Extract the (x, y) coordinate from the center of the cell holding the provided text.  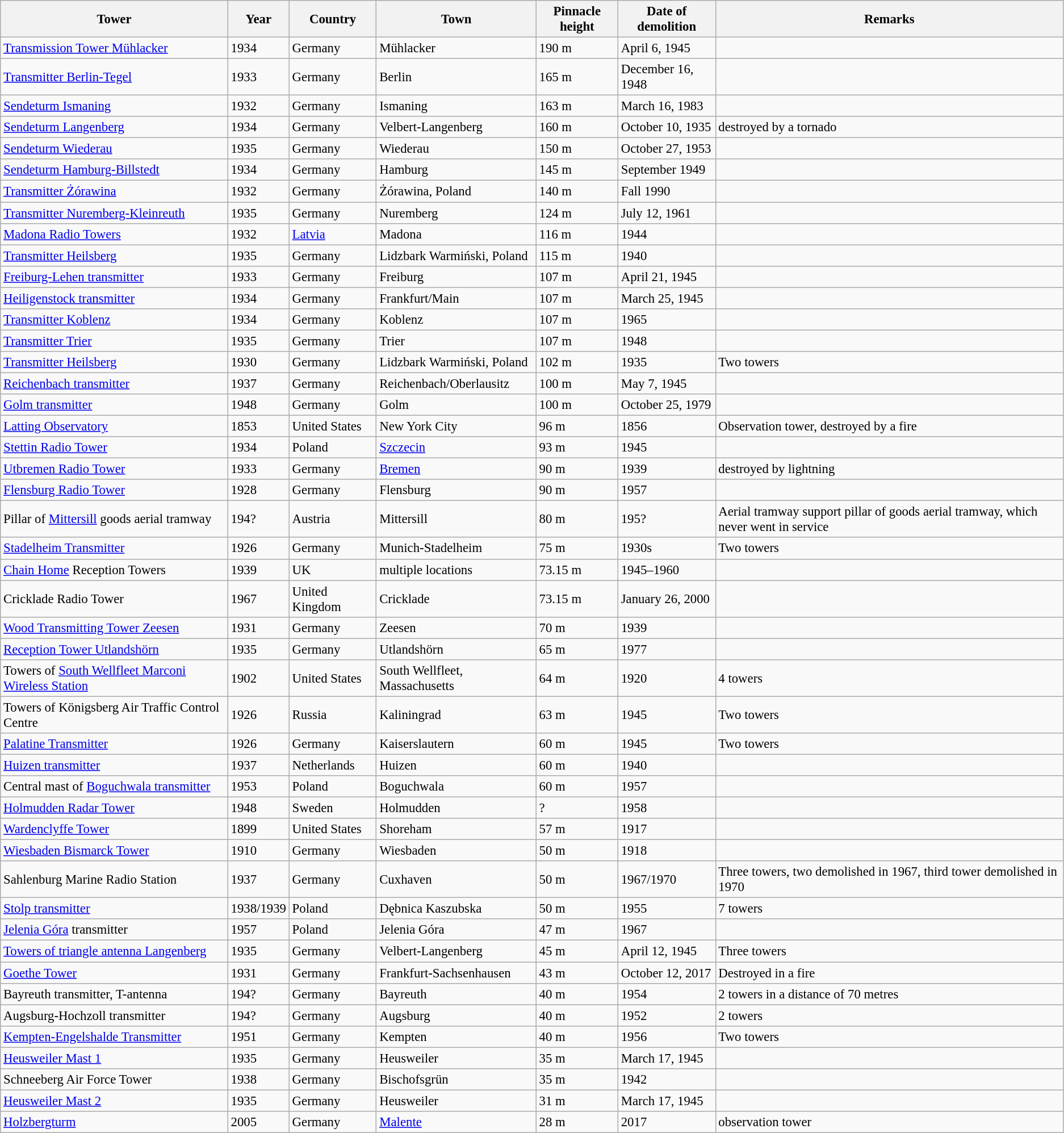
43 m (577, 973)
163 m (577, 106)
Transmitter Trier (114, 341)
? (577, 808)
64 m (577, 678)
Fall 1990 (667, 191)
Huizen transmitter (114, 765)
96 m (577, 427)
Bremen (456, 469)
Ismaning (456, 106)
Latting Observatory (114, 427)
Reichenbach/Oberlausitz (456, 383)
April 12, 1945 (667, 951)
Hamburg (456, 170)
93 m (577, 448)
March 25, 1945 (667, 298)
July 12, 1961 (667, 213)
1953 (258, 787)
75 m (577, 549)
Transmission Tower Mühlacker (114, 48)
Russia (333, 714)
Madona (456, 234)
Mühlacker (456, 48)
Wiederau (456, 149)
1910 (258, 851)
Tower (114, 19)
Szczecin (456, 448)
Jelenia Góra (456, 930)
1958 (667, 808)
115 m (577, 256)
Sendeturm Wiederau (114, 149)
Austria (333, 519)
Cricklade (456, 599)
1951 (258, 1036)
Stettin Radio Tower (114, 448)
Boguchwala (456, 787)
April 6, 1945 (667, 48)
124 m (577, 213)
165 m (577, 77)
Heusweiler Mast 2 (114, 1101)
Cuxhaven (456, 879)
Utlandshörn (456, 649)
Cricklade Radio Tower (114, 599)
Malente (456, 1122)
1902 (258, 678)
Date of demolition (667, 19)
Flensburg Radio Tower (114, 490)
Madona Radio Towers (114, 234)
Dębnica Kaszubska (456, 909)
Transmitter Berlin-Tegel (114, 77)
Destroyed in a fire (889, 973)
Golm transmitter (114, 405)
Year (258, 19)
Frankfurt-Sachsenhausen (456, 973)
October 12, 2017 (667, 973)
1917 (667, 829)
2 towers (889, 1015)
Town (456, 19)
Utbremen Radio Tower (114, 469)
Central mast of Boguchwala transmitter (114, 787)
1944 (667, 234)
Heusweiler Mast 1 (114, 1058)
Munich-Stadelheim (456, 549)
Three towers, two demolished in 1967, third tower demolished in 1970 (889, 879)
4 towers (889, 678)
September 1949 (667, 170)
Sendeturm Ismaning (114, 106)
March 16, 1983 (667, 106)
Augsburg-Hochzoll transmitter (114, 1015)
South Wellfleet, Massachusetts (456, 678)
Heiligenstock transmitter (114, 298)
1930s (667, 549)
45 m (577, 951)
Huizen (456, 765)
1938 (258, 1080)
145 m (577, 170)
October 25, 1979 (667, 405)
UK (333, 570)
destroyed by a tornado (889, 127)
Pinnacle height (577, 19)
Latvia (333, 234)
Schneeberg Air Force Tower (114, 1080)
2005 (258, 1122)
Augsburg (456, 1015)
57 m (577, 829)
Kaiserslautern (456, 744)
1954 (667, 994)
April 21, 1945 (667, 277)
Wardenclyffe Tower (114, 829)
Holmudden (456, 808)
1918 (667, 851)
1928 (258, 490)
Wood Transmitting Tower Zeesen (114, 628)
Nuremberg (456, 213)
Country (333, 19)
2 towers in a distance of 70 metres (889, 994)
116 m (577, 234)
October 27, 1953 (667, 149)
Bayreuth (456, 994)
1955 (667, 909)
Holmudden Radar Tower (114, 808)
Reichenbach transmitter (114, 383)
Sahlenburg Marine Radio Station (114, 879)
1930 (258, 362)
190 m (577, 48)
Palatine Transmitter (114, 744)
80 m (577, 519)
Flensburg (456, 490)
Kempten (456, 1036)
Koblenz (456, 320)
63 m (577, 714)
160 m (577, 127)
May 7, 1945 (667, 383)
47 m (577, 930)
Stadelheim Transmitter (114, 549)
140 m (577, 191)
28 m (577, 1122)
Chain Home Reception Towers (114, 570)
Bischofsgrün (456, 1080)
Berlin (456, 77)
Zeesen (456, 628)
Shoreham (456, 829)
Kaliningrad (456, 714)
102 m (577, 362)
31 m (577, 1101)
1899 (258, 829)
Golm (456, 405)
195? (667, 519)
1965 (667, 320)
observation tower (889, 1122)
Sweden (333, 808)
Stolp transmitter (114, 909)
Aerial tramway support pillar of goods aerial tramway, which never went in service (889, 519)
Wiesbaden (456, 851)
Pillar of Mittersill goods aerial tramway (114, 519)
Wiesbaden Bismarck Tower (114, 851)
October 10, 1935 (667, 127)
Frankfurt/Main (456, 298)
1945–1960 (667, 570)
Bayreuth transmitter, T-antenna (114, 994)
Towers of South Wellfleet Marconi Wireless Station (114, 678)
Netherlands (333, 765)
Towers of triangle antenna Langenberg (114, 951)
Remarks (889, 19)
Transmitter Nuremberg-Kleinreuth (114, 213)
January 26, 2000 (667, 599)
Trier (456, 341)
Holzbergturm (114, 1122)
Observation tower, destroyed by a fire (889, 427)
Freiburg-Lehen transmitter (114, 277)
Sendeturm Langenberg (114, 127)
Reception Tower Utlandshörn (114, 649)
2017 (667, 1122)
Transmitter Żórawina (114, 191)
Jelenia Góra transmitter (114, 930)
Mittersill (456, 519)
1977 (667, 649)
Transmitter Koblenz (114, 320)
Kempten-Engelshalde Transmitter (114, 1036)
65 m (577, 649)
Towers of Königsberg Air Traffic Control Centre (114, 714)
destroyed by lightning (889, 469)
United Kingdom (333, 599)
multiple locations (456, 570)
7 towers (889, 909)
1920 (667, 678)
1856 (667, 427)
1952 (667, 1015)
1942 (667, 1080)
Freiburg (456, 277)
Goethe Tower (114, 973)
150 m (577, 149)
Three towers (889, 951)
1938/1939 (258, 909)
December 16, 1948 (667, 77)
Sendeturm Hamburg-Billstedt (114, 170)
1853 (258, 427)
1967/1970 (667, 879)
1956 (667, 1036)
Żórawina, Poland (456, 191)
70 m (577, 628)
New York City (456, 427)
